Detect which cell encompasses the target text, then output its (x, y) center coordinate. 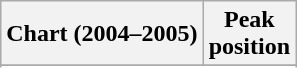
Chart (2004–2005) (102, 34)
Peakposition (249, 34)
